Scan for the cell matching the given text and deliver its (X, Y) coordinate at center. 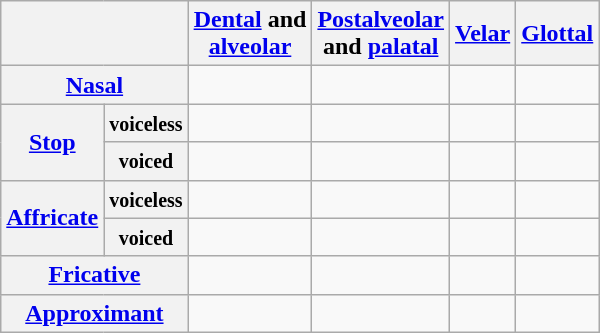
Postalveolarand palatal (381, 34)
Velar (483, 34)
Affricate (52, 218)
Approximant (94, 313)
Glottal (558, 34)
Nasal (94, 85)
Stop (52, 142)
Dental andalveolar (250, 34)
Fricative (94, 275)
